Extract the (X, Y) coordinate from the center of the cell holding the provided text.  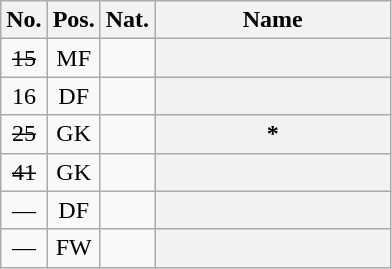
Nat. (127, 20)
No. (24, 20)
* (273, 134)
MF (74, 58)
FW (74, 248)
25 (24, 134)
15 (24, 58)
16 (24, 96)
Name (273, 20)
41 (24, 172)
Pos. (74, 20)
